For the text-containing cell, return its midpoint in [x, y] coordinate format. 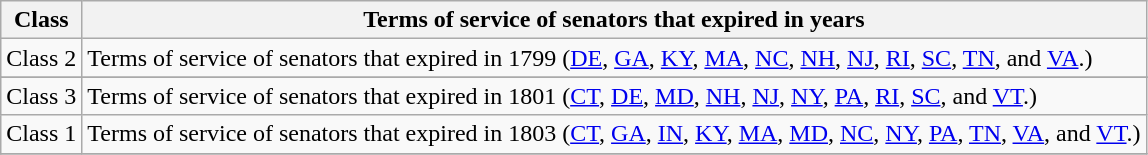
Class 1 [42, 134]
Class 2 [42, 58]
Class [42, 20]
Terms of service of senators that expired in 1801 (CT, DE, MD, NH, NJ, NY, PA, RI, SC, and VT.) [614, 96]
Class 3 [42, 96]
Terms of service of senators that expired in years [614, 20]
Terms of service of senators that expired in 1803 (CT, GA, IN, KY, MA, MD, NC, NY, PA, TN, VA, and VT.) [614, 134]
Terms of service of senators that expired in 1799 (DE, GA, KY, MA, NC, NH, NJ, RI, SC, TN, and VA.) [614, 58]
